Provide the [X, Y] coordinate of the cell's center where the given text is located.  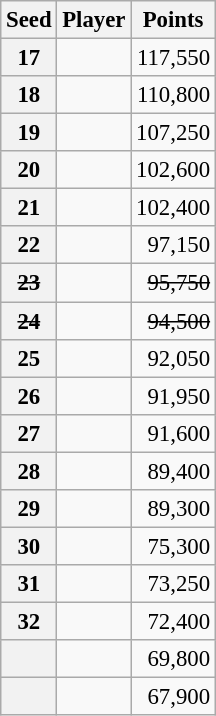
73,250 [174, 584]
22 [29, 245]
67,900 [174, 697]
97,150 [174, 245]
92,050 [174, 358]
89,400 [174, 471]
Player [94, 20]
Points [174, 20]
110,800 [174, 95]
19 [29, 133]
25 [29, 358]
102,400 [174, 208]
75,300 [174, 546]
117,550 [174, 58]
28 [29, 471]
17 [29, 58]
31 [29, 584]
Seed [29, 20]
94,500 [174, 321]
95,750 [174, 283]
20 [29, 170]
18 [29, 95]
32 [29, 621]
29 [29, 509]
102,600 [174, 170]
27 [29, 433]
107,250 [174, 133]
69,800 [174, 659]
72,400 [174, 621]
24 [29, 321]
91,600 [174, 433]
89,300 [174, 509]
91,950 [174, 396]
23 [29, 283]
30 [29, 546]
21 [29, 208]
26 [29, 396]
